Provide the [x, y] coordinate of the cell's center where the given text is located.  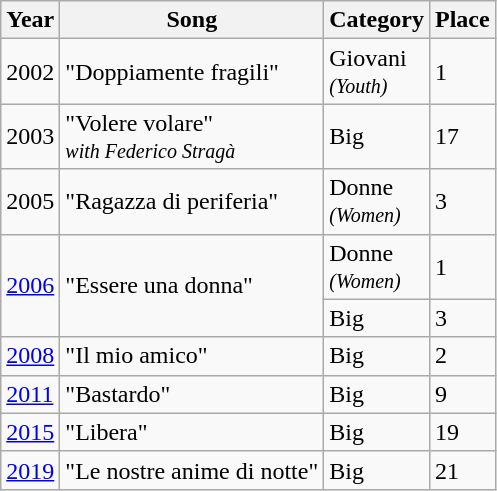
Place [462, 20]
"Bastardo" [192, 394]
2005 [30, 202]
21 [462, 470]
"Ragazza di periferia" [192, 202]
2 [462, 356]
"Volere volare"with Federico Stragà [192, 136]
"Il mio amico" [192, 356]
17 [462, 136]
2008 [30, 356]
2019 [30, 470]
2002 [30, 72]
2015 [30, 432]
Year [30, 20]
"Essere una donna" [192, 286]
"Doppiamente fragili" [192, 72]
"Libera" [192, 432]
9 [462, 394]
Giovani(Youth) [377, 72]
2011 [30, 394]
2003 [30, 136]
2006 [30, 286]
19 [462, 432]
Category [377, 20]
"Le nostre anime di notte" [192, 470]
Song [192, 20]
